Determine the [X, Y] coordinate at the center of the cell enclosing the given text.  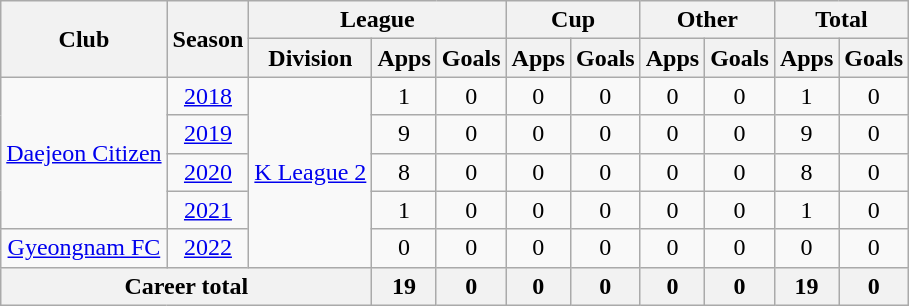
Gyeongnam FC [84, 248]
2019 [208, 134]
K League 2 [310, 172]
Cup [573, 20]
Division [310, 58]
Career total [186, 286]
2020 [208, 172]
Daejeon Citizen [84, 153]
2018 [208, 96]
Total [841, 20]
Season [208, 39]
Club [84, 39]
2021 [208, 210]
2022 [208, 248]
League [378, 20]
Other [707, 20]
